Output the (x, y) coordinate of the center of the cell containing the given text.  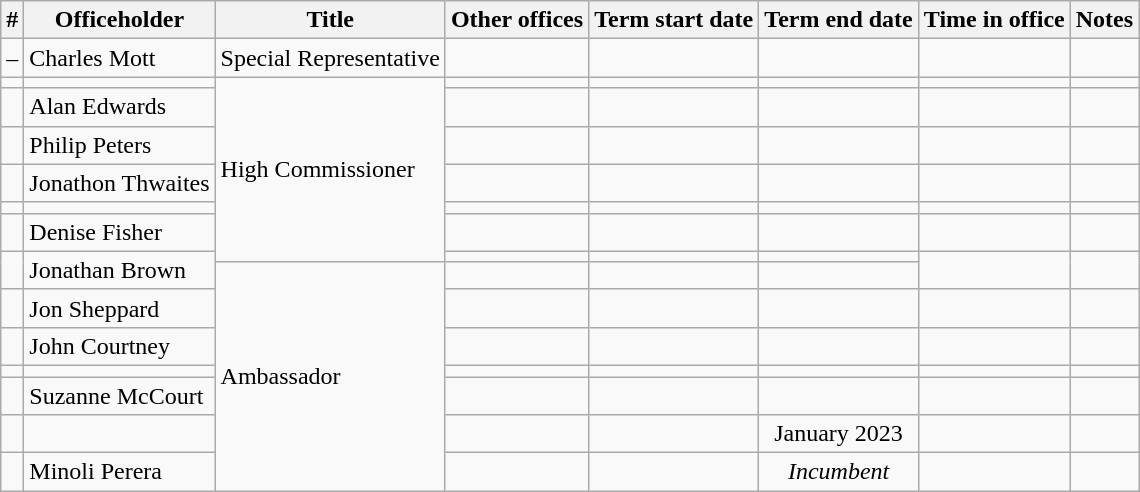
John Courtney (120, 346)
January 2023 (839, 434)
Philip Peters (120, 145)
Jonathon Thwaites (120, 183)
Minoli Perera (120, 472)
Ambassador (330, 376)
Term end date (839, 20)
Officeholder (120, 20)
Time in office (994, 20)
Title (330, 20)
Special Representative (330, 58)
Suzanne McCourt (120, 395)
– (12, 58)
Jon Sheppard (120, 308)
Denise Fisher (120, 232)
Other offices (516, 20)
Alan Edwards (120, 107)
Charles Mott (120, 58)
Term start date (674, 20)
Jonathan Brown (120, 270)
Incumbent (839, 472)
Notes (1104, 20)
# (12, 20)
High Commissioner (330, 170)
